Find where the given text appears and provide that cell's center as [X, Y] coordinate. 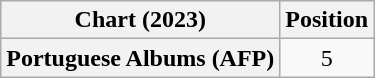
Position [327, 20]
Chart (2023) [140, 20]
5 [327, 58]
Portuguese Albums (AFP) [140, 58]
